Scan for the cell matching the given text and deliver its (X, Y) coordinate at center. 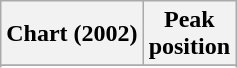
Peak position (189, 34)
Chart (2002) (72, 34)
